For the text-containing cell, return its midpoint in (x, y) coordinate format. 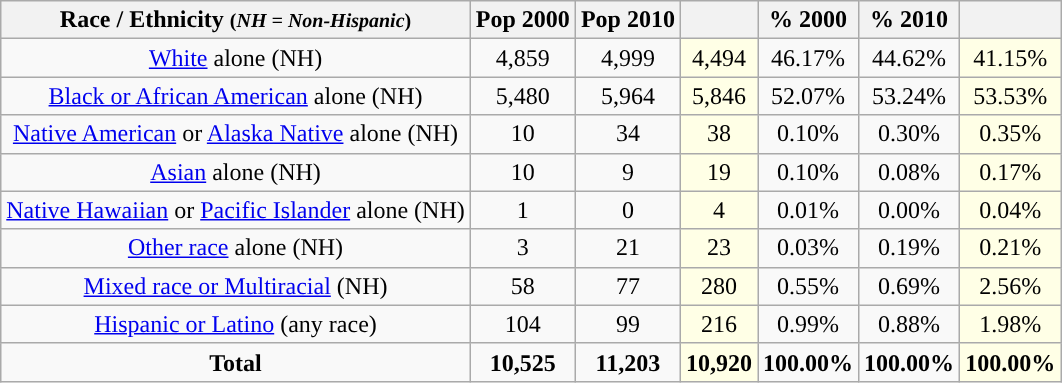
216 (718, 324)
10,920 (718, 362)
Pop 2000 (522, 20)
0 (628, 210)
34 (628, 134)
1.98% (1010, 324)
104 (522, 324)
Asian alone (NH) (236, 172)
46.17% (808, 58)
Pop 2010 (628, 20)
0.01% (808, 210)
Native American or Alaska Native alone (NH) (236, 134)
% 2010 (910, 20)
4,999 (628, 58)
41.15% (1010, 58)
Hispanic or Latino (any race) (236, 324)
Native Hawaiian or Pacific Islander alone (NH) (236, 210)
0.35% (1010, 134)
5,964 (628, 96)
23 (718, 248)
White alone (NH) (236, 58)
77 (628, 286)
0.00% (910, 210)
0.03% (808, 248)
38 (718, 134)
53.53% (1010, 96)
58 (522, 286)
1 (522, 210)
19 (718, 172)
0.04% (1010, 210)
5,846 (718, 96)
53.24% (910, 96)
0.21% (1010, 248)
3 (522, 248)
Race / Ethnicity (NH = Non-Hispanic) (236, 20)
0.69% (910, 286)
Other race alone (NH) (236, 248)
11,203 (628, 362)
44.62% (910, 58)
0.08% (910, 172)
52.07% (808, 96)
0.55% (808, 286)
280 (718, 286)
2.56% (1010, 286)
21 (628, 248)
5,480 (522, 96)
99 (628, 324)
0.17% (1010, 172)
10,525 (522, 362)
0.99% (808, 324)
0.88% (910, 324)
0.30% (910, 134)
9 (628, 172)
4 (718, 210)
Total (236, 362)
0.19% (910, 248)
Black or African American alone (NH) (236, 96)
% 2000 (808, 20)
Mixed race or Multiracial (NH) (236, 286)
4,494 (718, 58)
4,859 (522, 58)
